Capture the cell that displays the provided text and extract its [x, y] central coordinate. 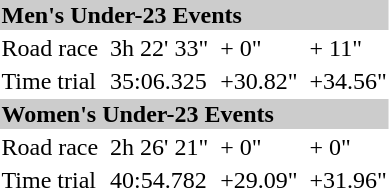
35:06.325 [160, 81]
Men's Under-23 Events [194, 15]
2h 26' 21" [160, 147]
+30.82" [259, 81]
3h 22' 33" [160, 48]
Women's Under-23 Events [194, 114]
Time trial [50, 81]
+34.56" [348, 81]
+ 11" [348, 48]
